Search for the cell housing the specified text and yield its [x, y] center coordinate. 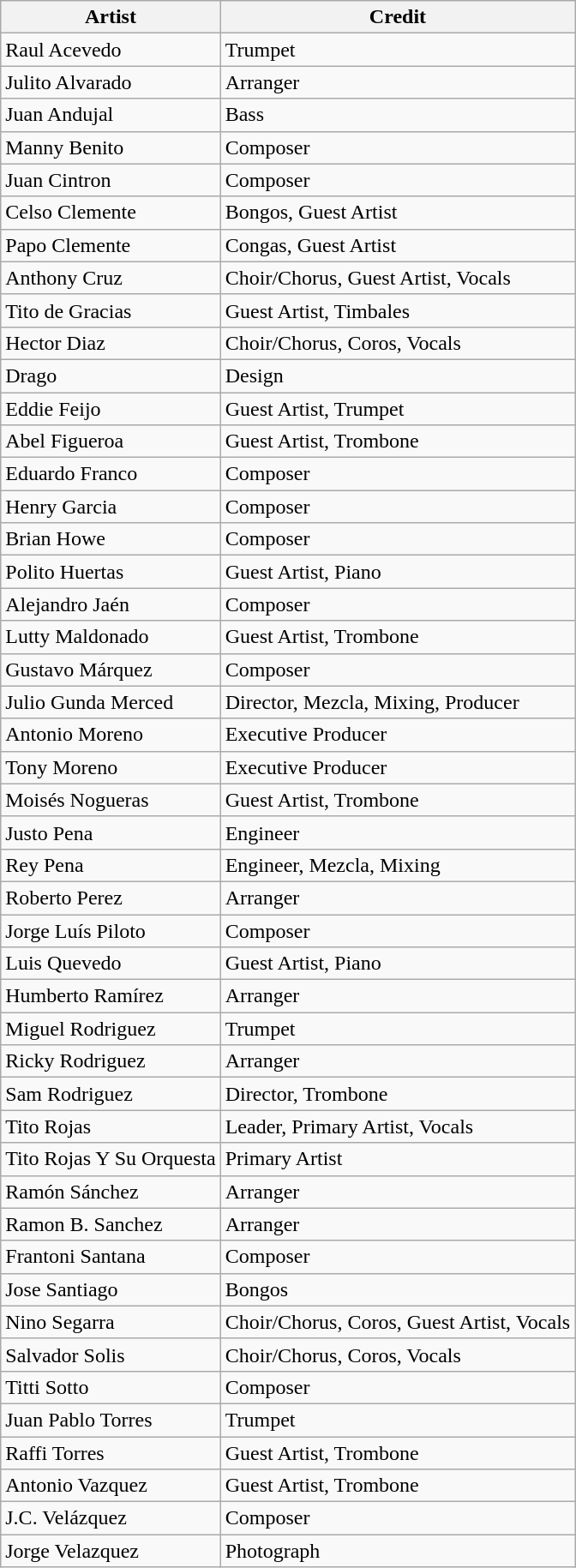
Julito Alvarado [111, 82]
Salvador Solis [111, 1355]
Engineer [398, 832]
Bongos, Guest Artist [398, 213]
Jorge Velazquez [111, 1551]
Celso Clemente [111, 213]
Ramón Sánchez [111, 1192]
Guest Artist, Trumpet [398, 409]
Director, Mezcla, Mixing, Producer [398, 702]
Ricky Rodriguez [111, 1061]
Bongos [398, 1289]
Polito Huertas [111, 572]
Lutty Maldonado [111, 637]
Director, Trombone [398, 1094]
Nino Segarra [111, 1322]
Abel Figueroa [111, 442]
Choir/Chorus, Guest Artist, Vocals [398, 278]
Primary Artist [398, 1159]
Hector Diaz [111, 343]
Tito Rojas [111, 1126]
Humberto Ramírez [111, 996]
Antonio Moreno [111, 735]
Eddie Feijo [111, 409]
Alejandro Jaén [111, 604]
Choir/Chorus, Coros, Guest Artist, Vocals [398, 1322]
Frantoni Santana [111, 1257]
Ramon B. Sanchez [111, 1224]
Sam Rodriguez [111, 1094]
Photograph [398, 1551]
Rey Pena [111, 865]
Miguel Rodriguez [111, 1029]
Tito de Gracias [111, 310]
Bass [398, 115]
Justo Pena [111, 832]
Titti Sotto [111, 1387]
Leader, Primary Artist, Vocals [398, 1126]
Congas, Guest Artist [398, 245]
Juan Cintron [111, 180]
Moisés Nogueras [111, 800]
J.C. Velázquez [111, 1518]
Raul Acevedo [111, 50]
Guest Artist, Timbales [398, 310]
Credit [398, 17]
Juan Andujal [111, 115]
Manny Benito [111, 147]
Design [398, 375]
Raffi Torres [111, 1453]
Roberto Perez [111, 898]
Engineer, Mezcla, Mixing [398, 865]
Artist [111, 17]
Tito Rojas Y Su Orquesta [111, 1159]
Anthony Cruz [111, 278]
Papo Clemente [111, 245]
Brian Howe [111, 539]
Gustavo Márquez [111, 670]
Tony Moreno [111, 767]
Eduardo Franco [111, 474]
Juan Pablo Torres [111, 1420]
Julio Gunda Merced [111, 702]
Antonio Vazquez [111, 1486]
Jorge Luís Piloto [111, 930]
Luis Quevedo [111, 964]
Henry Garcia [111, 507]
Jose Santiago [111, 1289]
Drago [111, 375]
